Return (X, Y) of the center of cell containing provided text 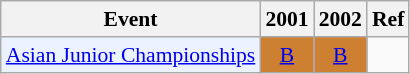
2001 (286, 19)
Asian Junior Championships (131, 55)
2002 (340, 19)
Event (131, 19)
Ref (388, 19)
